From the cell containing the given text, extract its center point as (x, y) coordinate. 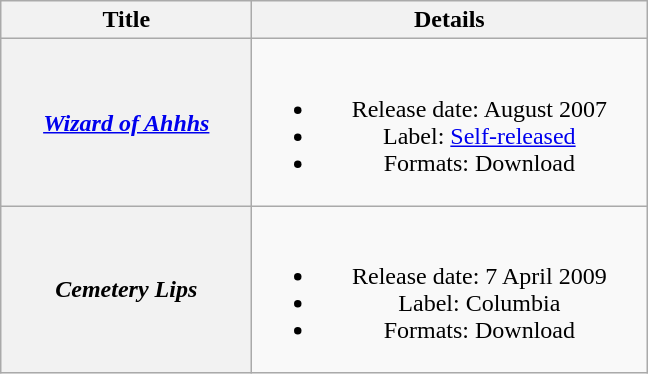
Details (450, 20)
Title (126, 20)
Cemetery Lips (126, 290)
Release date: August 2007Label: Self-releasedFormats: Download (450, 122)
Wizard of Ahhhs (126, 122)
Release date: 7 April 2009Label: ColumbiaFormats: Download (450, 290)
